Locate the cell with the specified text and output its [X, Y] center coordinate. 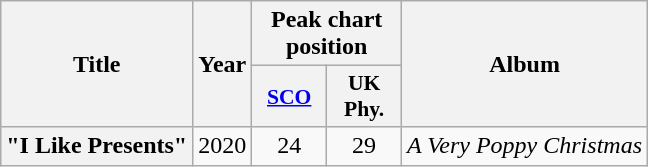
Title [97, 64]
Year [222, 64]
Album [525, 64]
24 [290, 146]
A Very Poppy Christmas [525, 146]
29 [364, 146]
SCO [290, 96]
Peak chart position [327, 34]
"I Like Presents" [97, 146]
UKPhy. [364, 96]
2020 [222, 146]
